Pinpoint the cell where the given text exists, returning its [X, Y] midpoint coordinate. 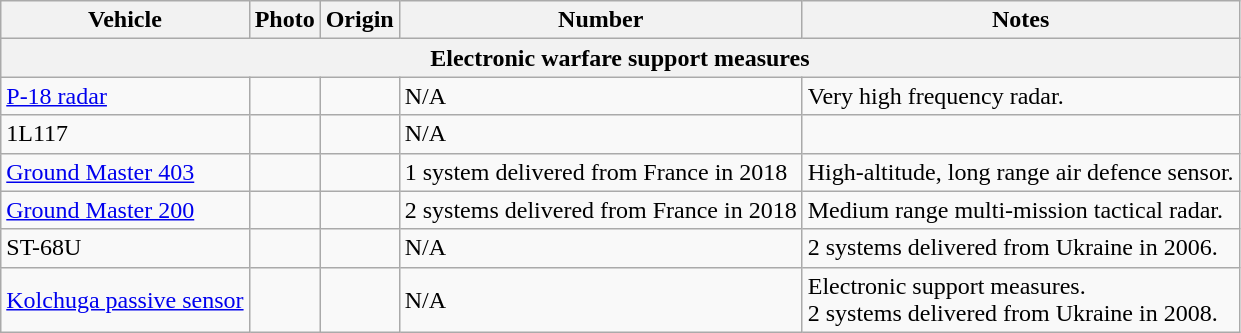
1 system delivered from France in 2018 [600, 172]
Electronic warfare support measures [620, 58]
Very high frequency radar. [1020, 96]
Ground Master 200 [125, 210]
Kolchuga passive sensor [125, 300]
ST-68U [125, 248]
Ground Master 403 [125, 172]
Origin [360, 20]
Notes [1020, 20]
P-18 radar [125, 96]
Photo [284, 20]
Vehicle [125, 20]
Electronic support measures.2 systems delivered from Ukraine in 2008. [1020, 300]
2 systems delivered from Ukraine in 2006. [1020, 248]
1L117 [125, 134]
Medium range multi-mission tactical radar. [1020, 210]
Number [600, 20]
2 systems delivered from France in 2018 [600, 210]
High-altitude, long range air defence sensor. [1020, 172]
